Return the [X, Y] coordinate for the center point of the cell that contains the specified text.  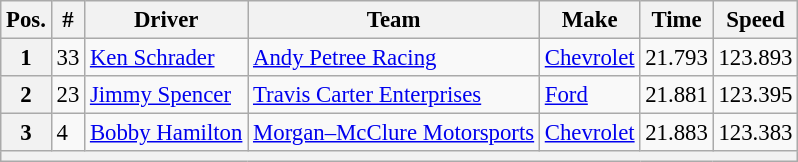
2 [26, 95]
1 [26, 58]
Driver [166, 20]
21.793 [676, 58]
Morgan–McClure Motorsports [394, 133]
Ken Schrader [166, 58]
21.881 [676, 95]
Time [676, 20]
Make [589, 20]
# [68, 20]
Team [394, 20]
Speed [756, 20]
3 [26, 133]
Ford [589, 95]
33 [68, 58]
Andy Petree Racing [394, 58]
4 [68, 133]
Jimmy Spencer [166, 95]
Travis Carter Enterprises [394, 95]
Bobby Hamilton [166, 133]
21.883 [676, 133]
123.383 [756, 133]
123.395 [756, 95]
23 [68, 95]
123.893 [756, 58]
Pos. [26, 20]
